From the cell containing the given text, extract its center point as (X, Y) coordinate. 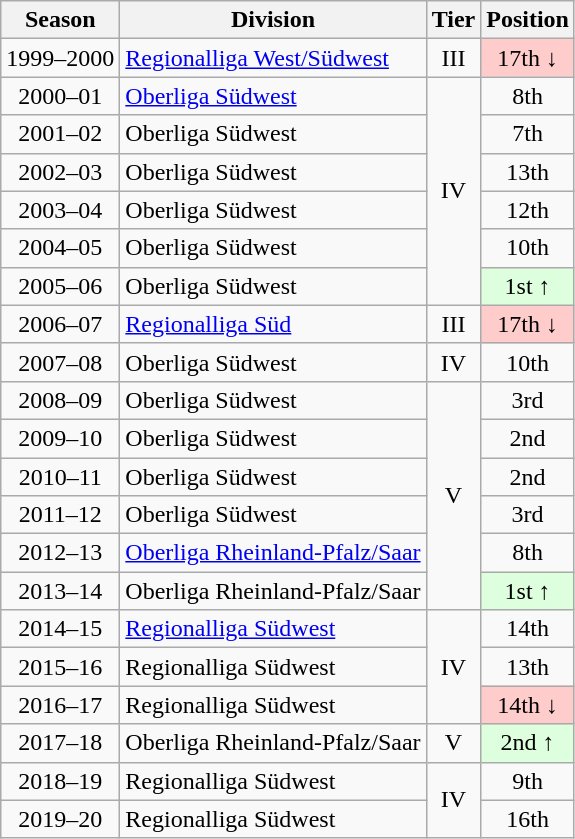
2006–07 (60, 324)
14th (528, 629)
Season (60, 20)
2000–01 (60, 96)
2012–13 (60, 553)
2017–18 (60, 743)
7th (528, 134)
2002–03 (60, 172)
Position (528, 20)
9th (528, 781)
12th (528, 210)
2009–10 (60, 438)
2010–11 (60, 477)
2007–08 (60, 362)
2018–19 (60, 781)
2019–20 (60, 819)
2nd ↑ (528, 743)
2004–05 (60, 248)
14th ↓ (528, 705)
2003–04 (60, 210)
2015–16 (60, 667)
2011–12 (60, 515)
2001–02 (60, 134)
16th (528, 819)
Division (273, 20)
Regionalliga Süd (273, 324)
2008–09 (60, 400)
2014–15 (60, 629)
Tier (454, 20)
Regionalliga West/Südwest (273, 58)
2016–17 (60, 705)
1999–2000 (60, 58)
2013–14 (60, 591)
2005–06 (60, 286)
